Identify which cell holds the provided text, then report its [x, y] central coordinate. 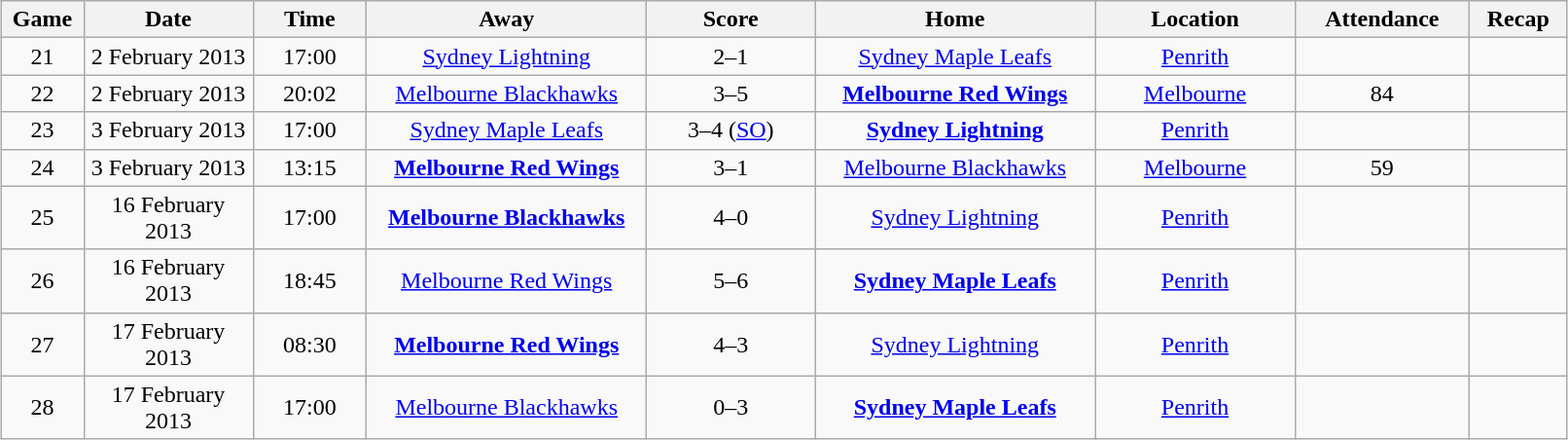
22 [43, 93]
18:45 [309, 280]
Away [507, 19]
3–5 [731, 93]
0–3 [731, 407]
20:02 [309, 93]
Time [309, 19]
Game [43, 19]
25 [43, 218]
08:30 [309, 345]
Attendance [1381, 19]
Score [731, 19]
Home [955, 19]
27 [43, 345]
Location [1194, 19]
13:15 [309, 167]
5–6 [731, 280]
59 [1381, 167]
21 [43, 56]
28 [43, 407]
4–3 [731, 345]
26 [43, 280]
84 [1381, 93]
3–4 (SO) [731, 130]
2–1 [731, 56]
Recap [1517, 19]
24 [43, 167]
23 [43, 130]
3–1 [731, 167]
4–0 [731, 218]
Date [168, 19]
